Return the (x, y) coordinate for the center point of the cell that contains the specified text.  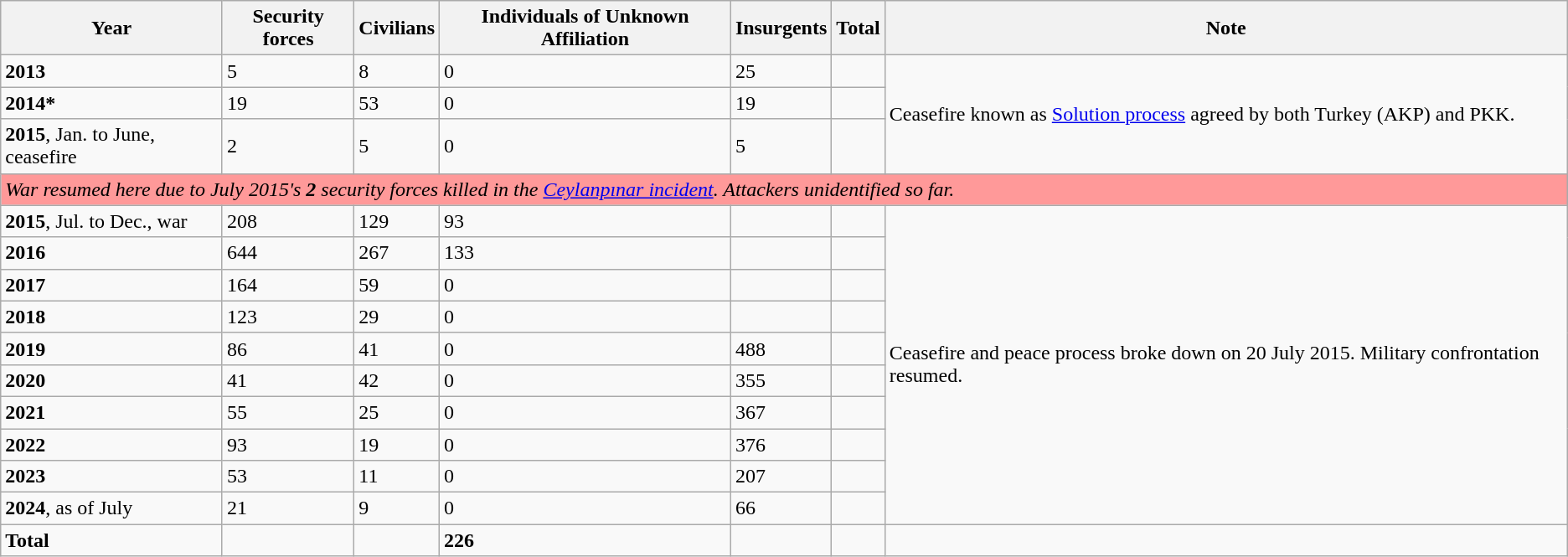
Insurgents (781, 28)
29 (397, 317)
Ceasefire and peace process broke down on 20 July 2015. Military confrontation resumed. (1226, 365)
2 (288, 146)
355 (781, 380)
2015, Jul. to Dec., war (112, 221)
Note (1226, 28)
164 (288, 285)
226 (585, 540)
376 (781, 445)
2023 (112, 477)
59 (397, 285)
8 (397, 71)
2014* (112, 103)
133 (585, 253)
2017 (112, 285)
21 (288, 508)
11 (397, 477)
86 (288, 348)
Security forces (288, 28)
2021 (112, 412)
123 (288, 317)
129 (397, 221)
2015, Jan. to June, ceasefire (112, 146)
488 (781, 348)
Ceasefire known as Solution process agreed by both Turkey (AKP) and PKK. (1226, 114)
2022 (112, 445)
2018 (112, 317)
Individuals of Unknown Affiliation (585, 28)
208 (288, 221)
367 (781, 412)
2019 (112, 348)
2024, as of July (112, 508)
66 (781, 508)
2013 (112, 71)
55 (288, 412)
644 (288, 253)
207 (781, 477)
2020 (112, 380)
War resumed here due to July 2015's 2 security forces killed in the Ceylanpınar incident. Attackers unidentified so far. (784, 189)
Civilians (397, 28)
9 (397, 508)
42 (397, 380)
267 (397, 253)
2016 (112, 253)
Year (112, 28)
